Output the (X, Y) coordinate of the center of the cell containing the given text.  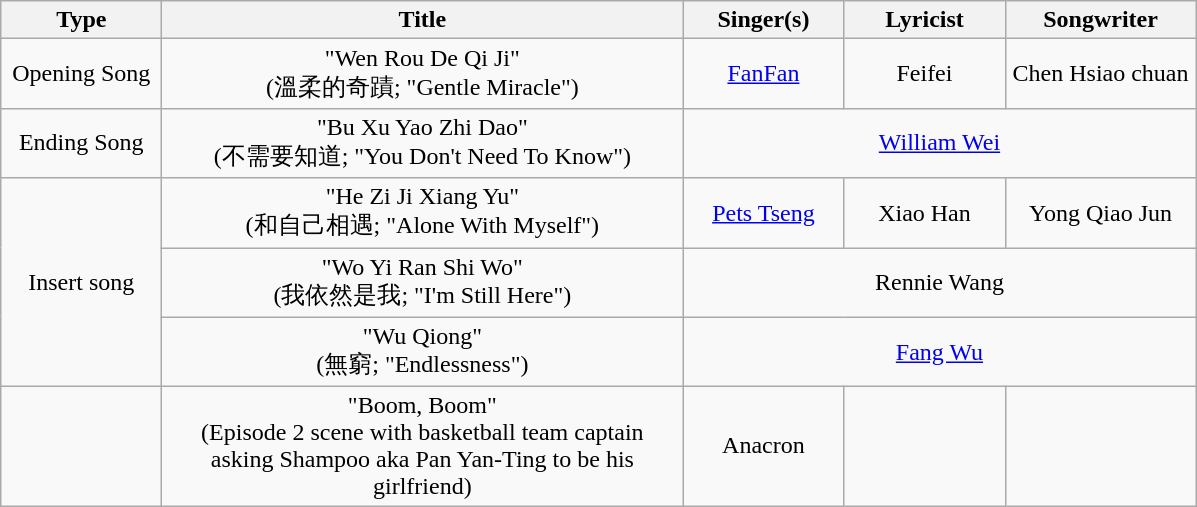
"Wu Qiong" (無窮; "Endlessness") (422, 352)
Yong Qiao Jun (1100, 213)
Opening Song (82, 74)
Title (422, 20)
Fang Wu (940, 352)
Feifei (924, 74)
Rennie Wang (940, 283)
FanFan (764, 74)
"Boom, Boom"(Episode 2 scene with basketball team captain asking Shampoo aka Pan Yan-Ting to be his girlfriend) (422, 446)
"Bu Xu Yao Zhi Dao" (不需要知道; "You Don't Need To Know") (422, 143)
Xiao Han (924, 213)
Type (82, 20)
Insert song (82, 282)
"He Zi Ji Xiang Yu" (和自己相遇; "Alone With Myself") (422, 213)
Pets Tseng (764, 213)
Anacron (764, 446)
"Wo Yi Ran Shi Wo" (我依然是我; "I'm Still Here") (422, 283)
William Wei (940, 143)
"Wen Rou De Qi Ji" (溫柔的奇蹟; "Gentle Miracle") (422, 74)
Lyricist (924, 20)
Songwriter (1100, 20)
Chen Hsiao chuan (1100, 74)
Singer(s) (764, 20)
Ending Song (82, 143)
